Search for the cell housing the specified text and yield its (X, Y) center coordinate. 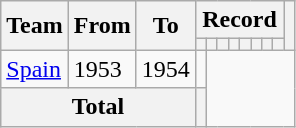
To (166, 26)
1953 (102, 69)
1954 (166, 69)
Team (35, 26)
From (102, 26)
Spain (35, 69)
Record (239, 20)
Total (98, 107)
